Determine the (X, Y) coordinate at the center of the cell enclosing the given text.  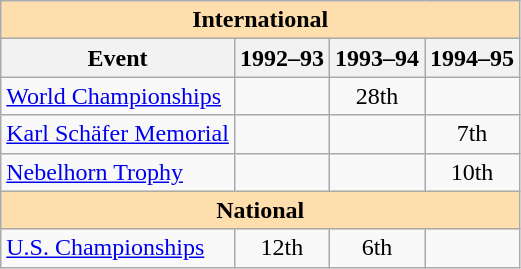
1994–95 (472, 58)
International (260, 20)
7th (472, 134)
1992–93 (282, 58)
12th (282, 248)
Nebelhorn Trophy (118, 172)
1993–94 (376, 58)
Karl Schäfer Memorial (118, 134)
Event (118, 58)
6th (376, 248)
10th (472, 172)
World Championships (118, 96)
28th (376, 96)
National (260, 210)
U.S. Championships (118, 248)
